Extract the (X, Y) coordinate from the center of the cell holding the provided text.  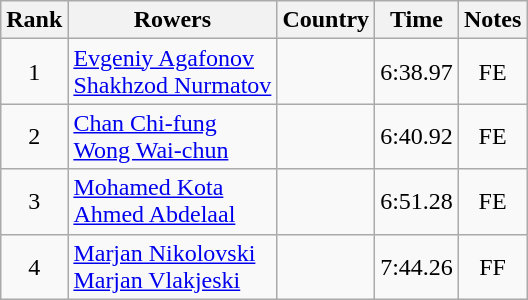
Time (417, 20)
1 (34, 72)
6:51.28 (417, 202)
7:44.26 (417, 266)
Evgeniy AgafonovShakhzod Nurmatov (172, 72)
FF (492, 266)
Mohamed KotaAhmed Abdelaal (172, 202)
Notes (492, 20)
Rank (34, 20)
6:38.97 (417, 72)
Rowers (172, 20)
2 (34, 136)
3 (34, 202)
Chan Chi-fungWong Wai-chun (172, 136)
4 (34, 266)
6:40.92 (417, 136)
Marjan NikolovskiMarjan Vlakjeski (172, 266)
Country (326, 20)
